For the text-containing cell, return its midpoint in (X, Y) coordinate format. 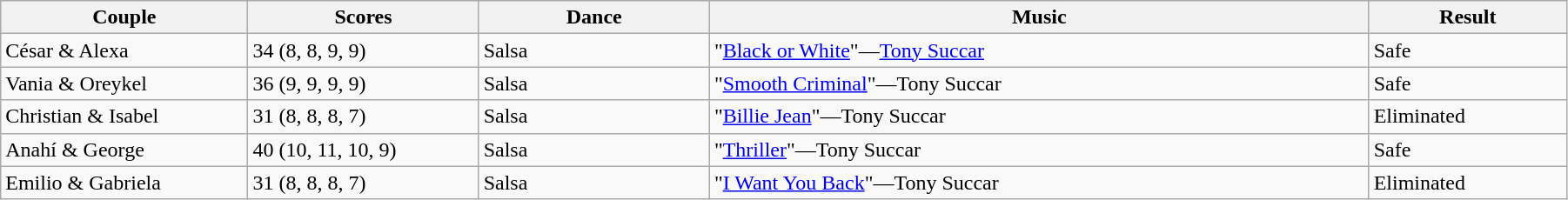
Result (1467, 17)
Dance (593, 17)
"Billie Jean"—Tony Succar (1039, 117)
Emilio & Gabriela (124, 183)
Vania & Oreykel (124, 83)
34 (8, 8, 9, 9) (364, 50)
Couple (124, 17)
36 (9, 9, 9, 9) (364, 83)
"Smooth Criminal"—Tony Succar (1039, 83)
Christian & Isabel (124, 117)
"Black or White"—Tony Succar (1039, 50)
Scores (364, 17)
"I Want You Back"—Tony Succar (1039, 183)
Music (1039, 17)
Anahí & George (124, 150)
César & Alexa (124, 50)
40 (10, 11, 10, 9) (364, 150)
"Thriller"—Tony Succar (1039, 150)
